Search for the cell housing the specified text and yield its (X, Y) center coordinate. 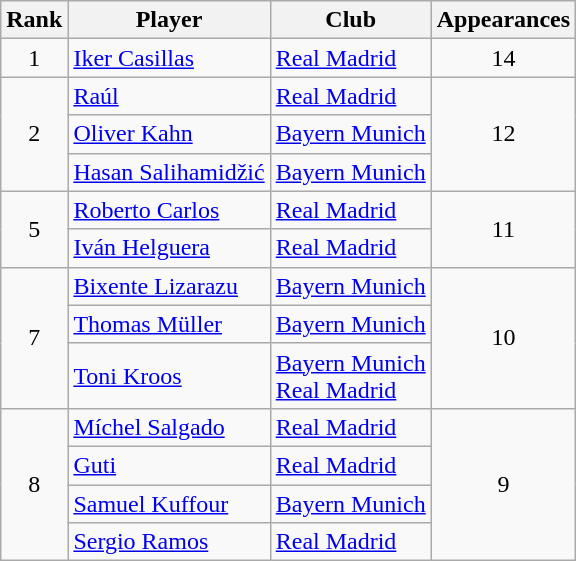
Míchel Salgado (169, 427)
5 (34, 229)
Oliver Kahn (169, 134)
Bayern Munich Real Madrid (350, 376)
Toni Kroos (169, 376)
Iván Helguera (169, 248)
Raúl (169, 96)
9 (503, 484)
Thomas Müller (169, 324)
1 (34, 58)
14 (503, 58)
11 (503, 229)
10 (503, 338)
2 (34, 134)
Hasan Salihamidžić (169, 172)
Appearances (503, 20)
Club (350, 20)
Sergio Ramos (169, 542)
12 (503, 134)
Roberto Carlos (169, 210)
Rank (34, 20)
Guti (169, 465)
Iker Casillas (169, 58)
Samuel Kuffour (169, 503)
8 (34, 484)
Bixente Lizarazu (169, 286)
7 (34, 338)
Player (169, 20)
